Return the [x, y] coordinate for the center point of the cell that contains the specified text.  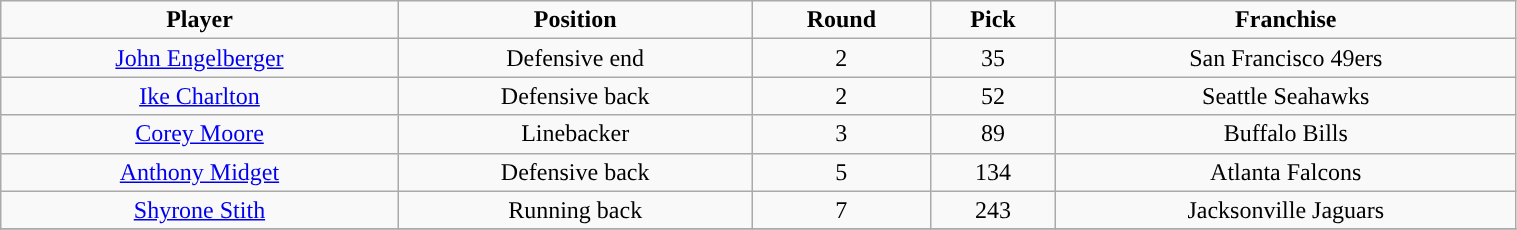
Position [575, 20]
Round [841, 20]
Ike Charlton [200, 96]
John Engelberger [200, 58]
Anthony Midget [200, 172]
San Francisco 49ers [1286, 58]
7 [841, 210]
3 [841, 134]
Franchise [1286, 20]
Shyrone Stith [200, 210]
35 [992, 58]
Pick [992, 20]
Atlanta Falcons [1286, 172]
243 [992, 210]
Defensive end [575, 58]
Player [200, 20]
Running back [575, 210]
89 [992, 134]
5 [841, 172]
Seattle Seahawks [1286, 96]
Buffalo Bills [1286, 134]
134 [992, 172]
Corey Moore [200, 134]
52 [992, 96]
Linebacker [575, 134]
Jacksonville Jaguars [1286, 210]
